Identify which cell holds the provided text, then report its (x, y) central coordinate. 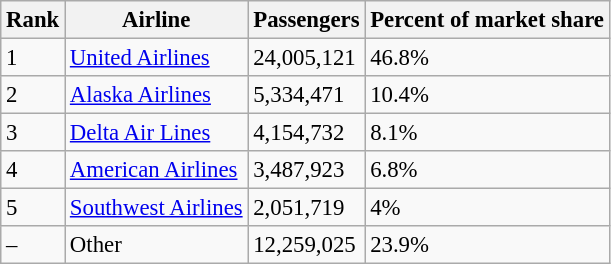
4,154,732 (306, 133)
Other (156, 245)
4 (33, 170)
5,334,471 (306, 95)
4% (487, 208)
Alaska Airlines (156, 95)
Rank (33, 20)
1 (33, 58)
Passengers (306, 20)
Delta Air Lines (156, 133)
24,005,121 (306, 58)
United Airlines (156, 58)
8.1% (487, 133)
– (33, 245)
6.8% (487, 170)
10.4% (487, 95)
46.8% (487, 58)
Airline (156, 20)
2 (33, 95)
23.9% (487, 245)
American Airlines (156, 170)
3 (33, 133)
2,051,719 (306, 208)
5 (33, 208)
3,487,923 (306, 170)
12,259,025 (306, 245)
Percent of market share (487, 20)
Southwest Airlines (156, 208)
